Locate the cell with the specified text and output its [x, y] center coordinate. 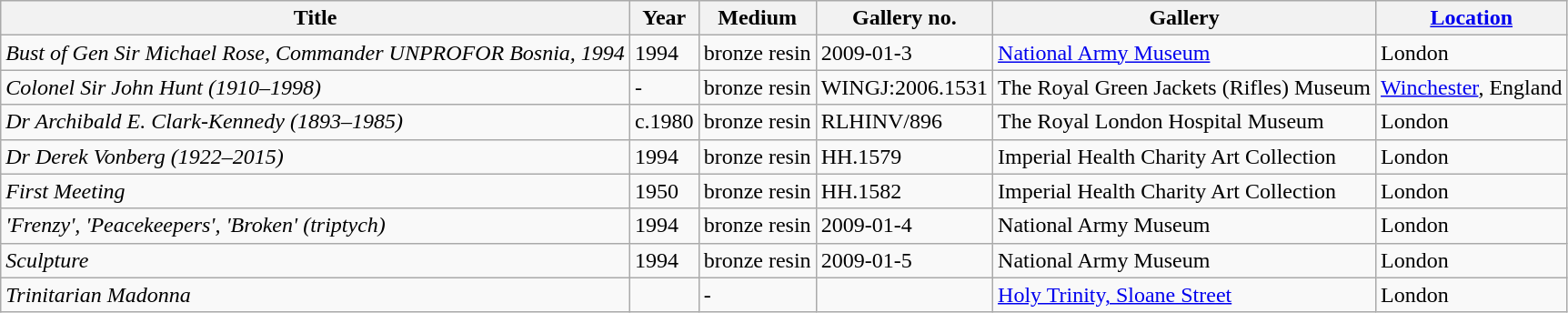
WINGJ:2006.1531 [904, 87]
'Frenzy', 'Peacekeepers', 'Broken' (triptych) [316, 226]
Winchester, England [1472, 87]
Holy Trinity, Sloane Street [1184, 295]
Location [1472, 18]
HH.1579 [904, 156]
1950 [664, 191]
Medium [757, 18]
Trinitarian Madonna [316, 295]
Year [664, 18]
First Meeting [316, 191]
2009-01-3 [904, 53]
Dr Archibald E. Clark-Kennedy (1893–1985) [316, 122]
RLHINV/896 [904, 122]
The Royal London Hospital Museum [1184, 122]
c.1980 [664, 122]
2009-01-4 [904, 226]
Gallery no. [904, 18]
Dr Derek Vonberg (1922–2015) [316, 156]
The Royal Green Jackets (Rifles) Museum [1184, 87]
HH.1582 [904, 191]
2009-01-5 [904, 260]
Bust of Gen Sir Michael Rose, Commander UNPROFOR Bosnia, 1994 [316, 53]
Colonel Sir John Hunt (1910–1998) [316, 87]
Gallery [1184, 18]
Title [316, 18]
Sculpture [316, 260]
